Find where the given text appears and provide that cell's center as (X, Y) coordinate. 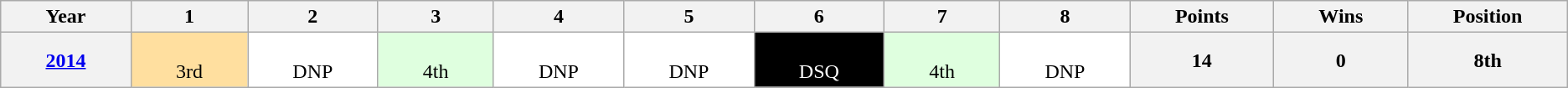
3rd (189, 60)
Year (65, 17)
2 (313, 17)
0 (1341, 60)
5 (689, 17)
7 (942, 17)
Wins (1341, 17)
DSQ (819, 60)
Points (1201, 17)
3 (436, 17)
8th (1488, 60)
1 (189, 17)
14 (1201, 60)
4 (558, 17)
Position (1488, 17)
6 (819, 17)
2014 (65, 60)
8 (1065, 17)
